Scan for the cell matching the given text and deliver its [X, Y] coordinate at center. 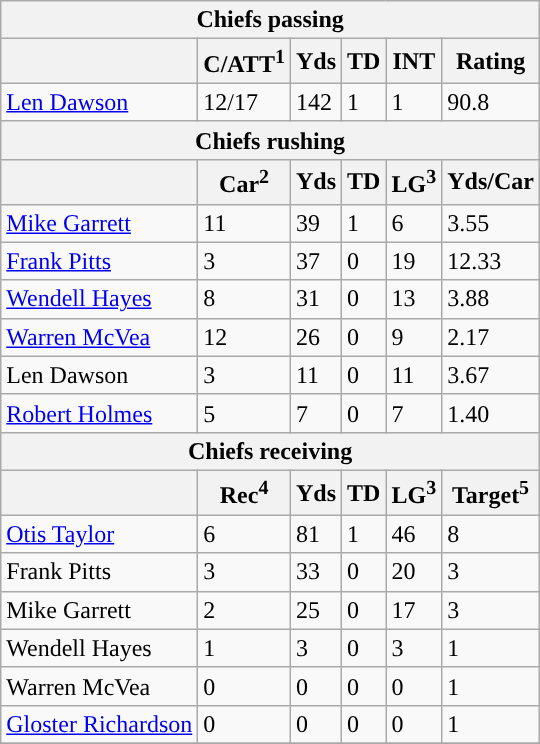
26 [316, 337]
3.67 [491, 375]
9 [414, 337]
Yds/Car [491, 182]
INT [414, 62]
12/17 [244, 102]
20 [414, 572]
2.17 [491, 337]
3.55 [491, 223]
Robert Holmes [100, 413]
Chiefs receiving [270, 451]
142 [316, 102]
3.88 [491, 299]
Otis Taylor [100, 534]
33 [316, 572]
17 [414, 610]
81 [316, 534]
Car2 [244, 182]
25 [316, 610]
39 [316, 223]
Chiefs rushing [270, 140]
90.8 [491, 102]
37 [316, 261]
19 [414, 261]
13 [414, 299]
Chiefs passing [270, 20]
2 [244, 610]
12 [244, 337]
Gloster Richardson [100, 724]
5 [244, 413]
12.33 [491, 261]
Rating [491, 62]
Target5 [491, 492]
Rec4 [244, 492]
C/ATT1 [244, 62]
31 [316, 299]
1.40 [491, 413]
46 [414, 534]
